Scan for the cell matching the given text and deliver its [X, Y] coordinate at center. 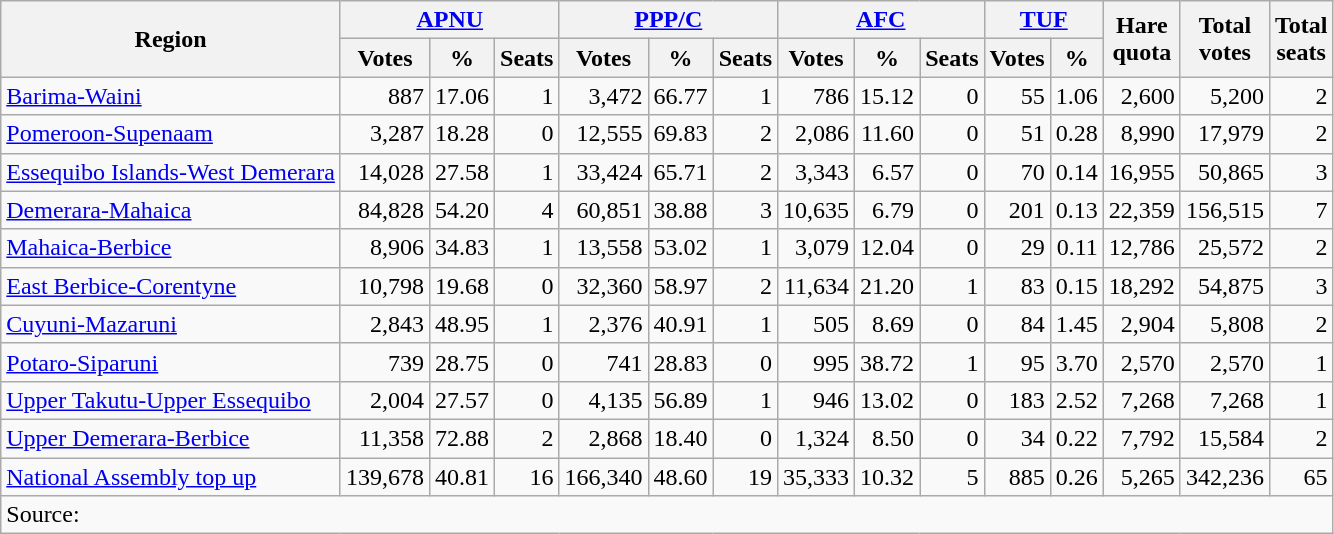
72.88 [462, 438]
156,515 [1224, 210]
25,572 [1224, 248]
Upper Takutu-Upper Essequibo [171, 400]
Totalvotes [1224, 39]
National Assembly top up [171, 477]
2,004 [384, 400]
Cuyuni-Mazaruni [171, 324]
0.11 [1076, 248]
Harequota [1142, 39]
8.50 [888, 438]
Potaro-Siparuni [171, 362]
69.83 [680, 134]
40.91 [680, 324]
12.04 [888, 248]
53.02 [680, 248]
3,472 [604, 96]
13.02 [888, 400]
0.22 [1076, 438]
11,358 [384, 438]
Totalseats [1301, 39]
2,843 [384, 324]
10.32 [888, 477]
38.72 [888, 362]
12,555 [604, 134]
17.06 [462, 96]
50,865 [1224, 172]
21.20 [888, 286]
5,200 [1224, 96]
70 [1017, 172]
786 [816, 96]
887 [384, 96]
0.14 [1076, 172]
Barima-Waini [171, 96]
95 [1017, 362]
13,558 [604, 248]
741 [604, 362]
4 [527, 210]
48.60 [680, 477]
7,792 [1142, 438]
Pomeroon-Supenaam [171, 134]
2,376 [604, 324]
8,906 [384, 248]
27.57 [462, 400]
1.06 [1076, 96]
35,333 [816, 477]
16 [527, 477]
60,851 [604, 210]
22,359 [1142, 210]
946 [816, 400]
55 [1017, 96]
Essequibo Islands-West Demerara [171, 172]
0.15 [1076, 286]
48.95 [462, 324]
65 [1301, 477]
5 [952, 477]
28.75 [462, 362]
16,955 [1142, 172]
505 [816, 324]
183 [1017, 400]
29 [1017, 248]
17,979 [1224, 134]
East Berbice-Corentyne [171, 286]
8.69 [888, 324]
34 [1017, 438]
65.71 [680, 172]
4,135 [604, 400]
0.26 [1076, 477]
8,990 [1142, 134]
19.68 [462, 286]
3,343 [816, 172]
139,678 [384, 477]
2.52 [1076, 400]
5,808 [1224, 324]
15,584 [1224, 438]
40.81 [462, 477]
0.28 [1076, 134]
6.79 [888, 210]
6.57 [888, 172]
201 [1017, 210]
51 [1017, 134]
32,360 [604, 286]
2,086 [816, 134]
739 [384, 362]
15.12 [888, 96]
995 [816, 362]
38.88 [680, 210]
84 [1017, 324]
3,079 [816, 248]
56.89 [680, 400]
27.58 [462, 172]
11.60 [888, 134]
3.70 [1076, 362]
10,635 [816, 210]
18.28 [462, 134]
28.83 [680, 362]
10,798 [384, 286]
33,424 [604, 172]
58.97 [680, 286]
18,292 [1142, 286]
2,904 [1142, 324]
7 [1301, 210]
54.20 [462, 210]
885 [1017, 477]
2,600 [1142, 96]
12,786 [1142, 248]
PPP/C [668, 20]
1,324 [816, 438]
Source: [667, 515]
14,028 [384, 172]
Region [171, 39]
83 [1017, 286]
11,634 [816, 286]
Upper Demerara-Berbice [171, 438]
APNU [450, 20]
AFC [882, 20]
TUF [1044, 20]
1.45 [1076, 324]
18.40 [680, 438]
342,236 [1224, 477]
166,340 [604, 477]
84,828 [384, 210]
2,868 [604, 438]
5,265 [1142, 477]
66.77 [680, 96]
0.13 [1076, 210]
54,875 [1224, 286]
Mahaica-Berbice [171, 248]
3,287 [384, 134]
Demerara-Mahaica [171, 210]
34.83 [462, 248]
19 [745, 477]
